Capture the cell that displays the provided text and extract its (x, y) central coordinate. 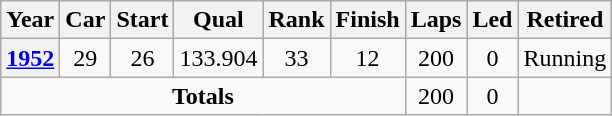
Start (142, 20)
Finish (368, 20)
Qual (218, 20)
Led (492, 20)
Car (86, 20)
29 (86, 58)
26 (142, 58)
Retired (565, 20)
Running (565, 58)
Year (30, 20)
1952 (30, 58)
133.904 (218, 58)
Totals (203, 96)
12 (368, 58)
33 (296, 58)
Laps (436, 20)
Rank (296, 20)
